Detect which cell encompasses the target text, then output its [X, Y] center coordinate. 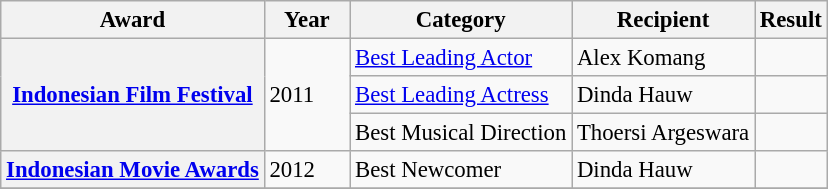
Best Leading Actor [461, 58]
Best Leading Actress [461, 95]
Indonesian Film Festival [132, 96]
Result [790, 20]
Best Musical Direction [461, 133]
2012 [307, 170]
Best Newcomer [461, 170]
2011 [307, 96]
Category [461, 20]
Alex Komang [664, 58]
Award [132, 20]
Recipient [664, 20]
Year [307, 20]
Thoersi Argeswara [664, 133]
Indonesian Movie Awards [132, 170]
